Determine the [X, Y] coordinate at the center of the cell enclosing the given text.  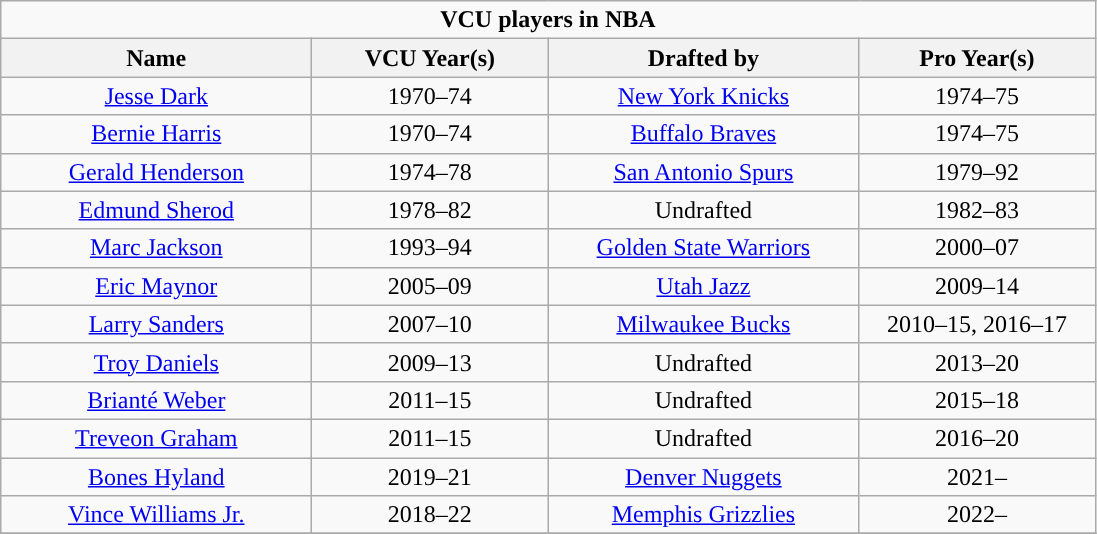
1982–83 [977, 210]
2015–18 [977, 400]
San Antonio Spurs [704, 172]
2022– [977, 515]
New York Knicks [704, 96]
Buffalo Braves [704, 134]
2018–22 [430, 515]
2019–21 [430, 477]
2009–13 [430, 362]
Edmund Sherod [156, 210]
Bernie Harris [156, 134]
1979–92 [977, 172]
Golden State Warriors [704, 248]
1993–94 [430, 248]
Milwaukee Bucks [704, 324]
VCU players in NBA [548, 20]
Memphis Grizzlies [704, 515]
2005–09 [430, 286]
Treveon Graham [156, 438]
Troy Daniels [156, 362]
Eric Maynor [156, 286]
Brianté Weber [156, 400]
Marc Jackson [156, 248]
Pro Year(s) [977, 58]
Utah Jazz [704, 286]
Gerald Henderson [156, 172]
VCU Year(s) [430, 58]
Larry Sanders [156, 324]
2007–10 [430, 324]
Bones Hyland [156, 477]
Name [156, 58]
2009–14 [977, 286]
Denver Nuggets [704, 477]
2016–20 [977, 438]
Vince Williams Jr. [156, 515]
2000–07 [977, 248]
1978–82 [430, 210]
1974–78 [430, 172]
Drafted by [704, 58]
2010–15, 2016–17 [977, 324]
2021– [977, 477]
Jesse Dark [156, 96]
2013–20 [977, 362]
